Capture the cell that displays the provided text and extract its (X, Y) central coordinate. 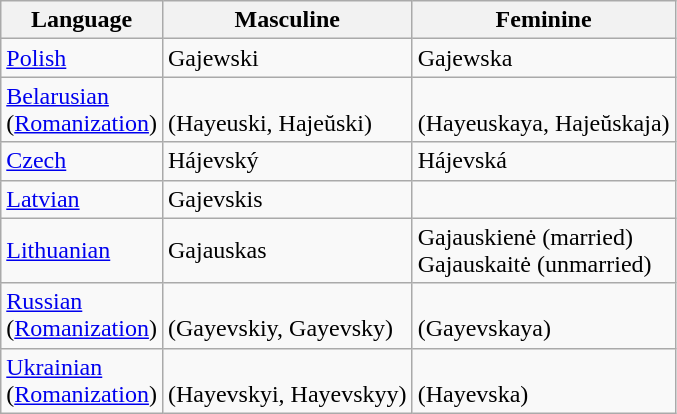
Gajevskis (287, 199)
Feminine (544, 20)
(Gayevskaya) (544, 316)
(Hayeuskaya, Hajeŭskaja) (544, 110)
Hájevská (544, 161)
Gajewska (544, 58)
Ukrainian (Romanization) (82, 380)
Belarusian (Romanization) (82, 110)
Polish (82, 58)
(Hayevskyi, Hayevskyy) (287, 380)
Latvian (82, 199)
Language (82, 20)
Lithuanian (82, 250)
Hájevský (287, 161)
(Hayevska) (544, 380)
(Hayeuski, Hajeŭski) (287, 110)
Gajewski (287, 58)
Gajauskas (287, 250)
Russian (Romanization) (82, 316)
(Gayevskiy, Gayevsky) (287, 316)
Gajauskienė (married) Gajauskaitė (unmarried) (544, 250)
Czech (82, 161)
Masculine (287, 20)
